Determine the (X, Y) coordinate at the center of the cell enclosing the given text.  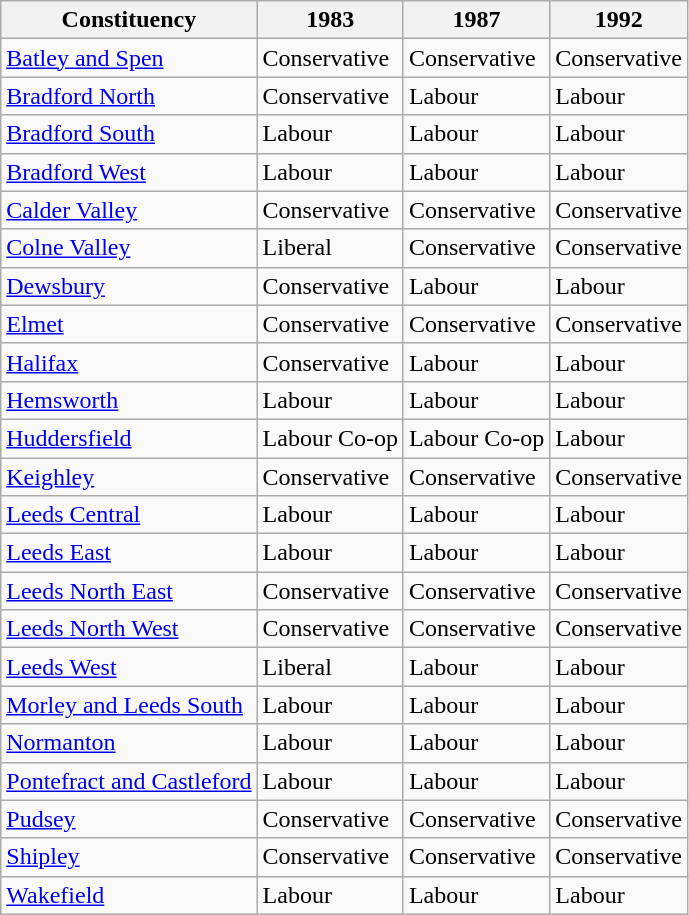
Wakefield (129, 895)
Calder Valley (129, 210)
Huddersfield (129, 438)
Pontefract and Castleford (129, 781)
Colne Valley (129, 248)
Morley and Leeds South (129, 705)
Leeds Central (129, 515)
Leeds West (129, 667)
Keighley (129, 477)
Dewsbury (129, 286)
Elmet (129, 324)
Bradford North (129, 96)
Shipley (129, 857)
Pudsey (129, 819)
Leeds North East (129, 591)
1992 (619, 20)
Normanton (129, 743)
Bradford South (129, 134)
Bradford West (129, 172)
1983 (330, 20)
Halifax (129, 362)
Leeds North West (129, 629)
Hemsworth (129, 400)
Leeds East (129, 553)
Batley and Spen (129, 58)
1987 (476, 20)
Constituency (129, 20)
